Return [X, Y] of the center of cell containing provided text 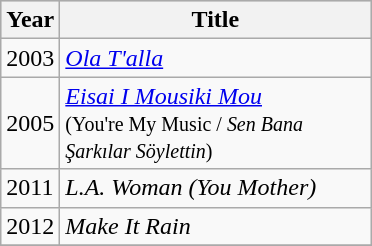
Year [30, 20]
Eisai I Mousiki Mou (You're My Music / Sen Bana Şarkılar Söylettin) [216, 123]
2003 [30, 58]
2005 [30, 123]
L.A. Woman (You Mother) [216, 188]
2011 [30, 188]
2012 [30, 226]
Make It Rain [216, 226]
Ola T'alla [216, 58]
Title [216, 20]
